Find where the given text appears and provide that cell's center as [X, Y] coordinate. 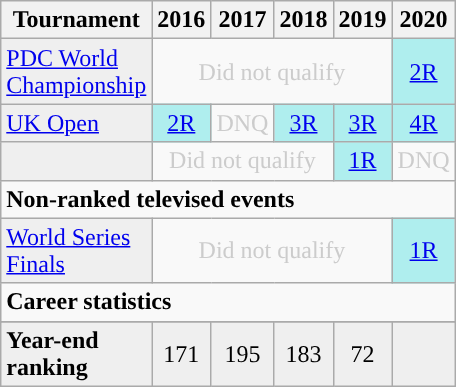
Tournament [76, 20]
PDC World Championship [76, 72]
Year-end ranking [76, 354]
Non-ranked televised events [228, 199]
Career statistics [228, 302]
World Series Finals [76, 250]
2017 [242, 20]
183 [304, 354]
195 [242, 354]
UK Open [76, 123]
2016 [182, 20]
2019 [362, 20]
2018 [304, 20]
72 [362, 354]
4R [424, 123]
171 [182, 354]
2020 [424, 20]
